Pinpoint the cell where the given text exists, returning its [x, y] midpoint coordinate. 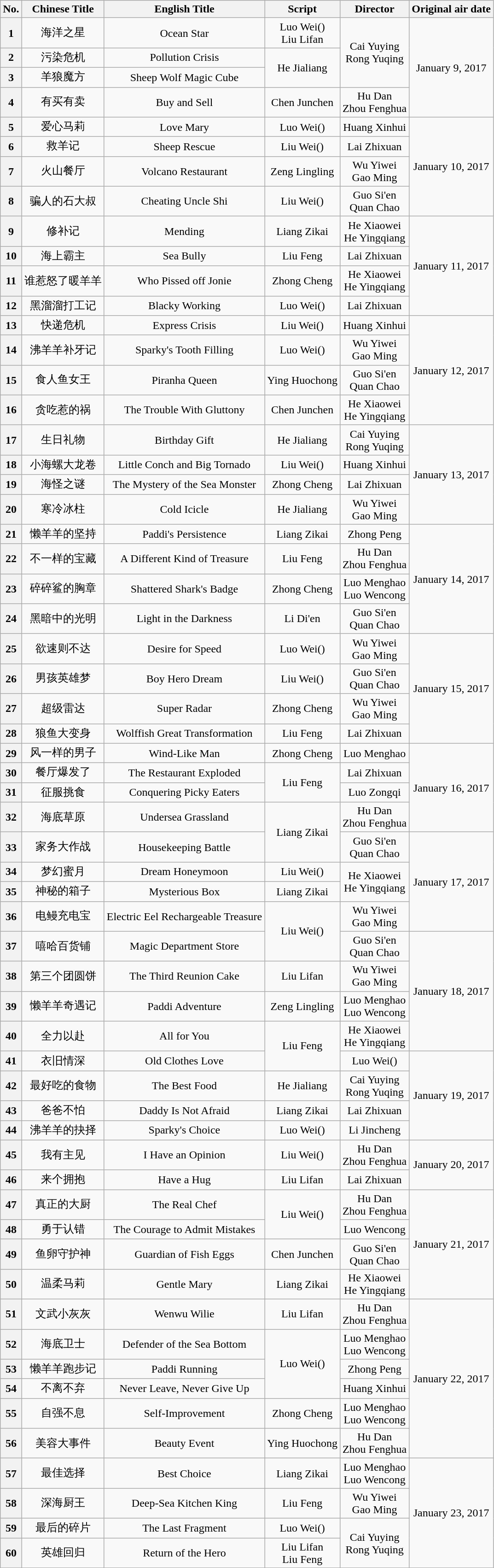
Shattered Shark's Badge [184, 589]
海洋之星 [63, 33]
The Courage to Admit Mistakes [184, 1229]
Cheating Uncle Shi [184, 201]
梦幻蜜月 [63, 872]
21 [11, 534]
碎碎鲨的胸章 [63, 589]
34 [11, 872]
不一样的宝藏 [63, 558]
January 16, 2017 [451, 788]
Daddy Is Not Afraid [184, 1110]
Little Conch and Big Tornado [184, 464]
No. [11, 9]
Deep-Sea Kitchen King [184, 1503]
最后的碎片 [63, 1528]
深海厨王 [63, 1503]
修补记 [63, 231]
美容大事件 [63, 1443]
男孩英雄梦 [63, 678]
45 [11, 1155]
Sheep Rescue [184, 147]
Buy and Sell [184, 102]
January 20, 2017 [451, 1165]
January 21, 2017 [451, 1245]
All for You [184, 1036]
Ocean Star [184, 33]
19 [11, 485]
The Last Fragment [184, 1528]
42 [11, 1086]
欲速则不达 [63, 649]
5 [11, 127]
January 19, 2017 [451, 1096]
Self-Improvement [184, 1414]
征服挑食 [63, 793]
Luo Zongqi [374, 793]
29 [11, 753]
Liu LifanLiu Feng [302, 1553]
Dream Honeymoon [184, 872]
黑溜溜打工记 [63, 306]
Electric Eel Rechargeable Treasure [184, 916]
7 [11, 171]
Director [374, 9]
Conquering Picky Eaters [184, 793]
Luo Menghao [374, 753]
46 [11, 1180]
Paddi Running [184, 1369]
Magic Department Store [184, 946]
懒羊羊跑步记 [63, 1369]
58 [11, 1503]
52 [11, 1344]
Housekeeping Battle [184, 847]
电鳗充电宝 [63, 916]
来个拥抱 [63, 1180]
Chinese Title [63, 9]
The Real Chef [184, 1204]
Boy Hero Dream [184, 678]
Express Crisis [184, 325]
救羊记 [63, 147]
53 [11, 1369]
January 23, 2017 [451, 1513]
10 [11, 256]
狼鱼大变身 [63, 734]
Sparky's Tooth Filling [184, 350]
The Third Reunion Cake [184, 976]
Cold Icicle [184, 509]
I Have an Opinion [184, 1155]
温柔马莉 [63, 1284]
26 [11, 678]
Sheep Wolf Magic Cube [184, 77]
8 [11, 201]
13 [11, 325]
神秘的箱子 [63, 891]
黑暗中的光明 [63, 618]
Defender of the Sea Bottom [184, 1344]
真正的大厨 [63, 1204]
生日礼物 [63, 440]
15 [11, 380]
39 [11, 1006]
January 14, 2017 [451, 579]
最佳选择 [63, 1474]
27 [11, 709]
35 [11, 891]
Li Jincheng [374, 1131]
16 [11, 410]
Mysterious Box [184, 891]
50 [11, 1284]
不离不弃 [63, 1389]
The Trouble With Gluttony [184, 410]
56 [11, 1443]
沸羊羊补牙记 [63, 350]
沸羊羊的抉择 [63, 1131]
懒羊羊奇遇记 [63, 1006]
The Restaurant Exploded [184, 773]
风一样的男子 [63, 753]
14 [11, 350]
36 [11, 916]
9 [11, 231]
Birthday Gift [184, 440]
Luo Wei()Liu Lifan [302, 33]
40 [11, 1036]
Super Radar [184, 709]
33 [11, 847]
我有主见 [63, 1155]
污染危机 [63, 58]
餐厅爆发了 [63, 773]
有买有卖 [63, 102]
Mending [184, 231]
小海螺大龙卷 [63, 464]
贪吃惹的祸 [63, 410]
羊狼魔方 [63, 77]
Gentle Mary [184, 1284]
30 [11, 773]
Wenwu Wilie [184, 1314]
第三个团圆饼 [63, 976]
51 [11, 1314]
Luo Wencong [374, 1229]
海上霸主 [63, 256]
衣旧情深 [63, 1061]
1 [11, 33]
17 [11, 440]
鱼卵守护神 [63, 1254]
Pollution Crisis [184, 58]
32 [11, 817]
骗人的石大叔 [63, 201]
2 [11, 58]
Li Di'en [302, 618]
28 [11, 734]
31 [11, 793]
57 [11, 1474]
38 [11, 976]
Blacky Working [184, 306]
自强不息 [63, 1414]
全力以赴 [63, 1036]
41 [11, 1061]
3 [11, 77]
60 [11, 1553]
Script [302, 9]
January 13, 2017 [451, 475]
食人鱼女王 [63, 380]
懒羊羊的坚持 [63, 534]
Light in the Darkness [184, 618]
Return of the Hero [184, 1553]
Paddi's Persistence [184, 534]
January 22, 2017 [451, 1379]
快递危机 [63, 325]
爸爸不怕 [63, 1110]
海怪之谜 [63, 485]
勇于认错 [63, 1229]
18 [11, 464]
20 [11, 509]
12 [11, 306]
55 [11, 1414]
49 [11, 1254]
Never Leave, Never Give Up [184, 1389]
Sparky's Choice [184, 1131]
谁惹怒了暖羊羊 [63, 281]
23 [11, 589]
24 [11, 618]
January 9, 2017 [451, 67]
54 [11, 1389]
January 10, 2017 [451, 167]
25 [11, 649]
A Different Kind of Treasure [184, 558]
Wind-Like Man [184, 753]
Piranha Queen [184, 380]
Guardian of Fish Eggs [184, 1254]
爱心马莉 [63, 127]
January 17, 2017 [451, 882]
海底卫士 [63, 1344]
Wolffish Great Transformation [184, 734]
Original air date [451, 9]
超级雷达 [63, 709]
January 12, 2017 [451, 370]
6 [11, 147]
59 [11, 1528]
37 [11, 946]
11 [11, 281]
海底草原 [63, 817]
47 [11, 1204]
January 18, 2017 [451, 991]
Who Pissed off Jonie [184, 281]
Old Clothes Love [184, 1061]
Paddi Adventure [184, 1006]
48 [11, 1229]
Desire for Speed [184, 649]
Beauty Event [184, 1443]
January 11, 2017 [451, 265]
22 [11, 558]
January 15, 2017 [451, 688]
44 [11, 1131]
Have a Hug [184, 1180]
English Title [184, 9]
寒冷冰柱 [63, 509]
嘻哈百货铺 [63, 946]
Volcano Restaurant [184, 171]
The Best Food [184, 1086]
Sea Bully [184, 256]
文武小灰灰 [63, 1314]
最好吃的食物 [63, 1086]
家务大作战 [63, 847]
Undersea Grassland [184, 817]
4 [11, 102]
43 [11, 1110]
火山餐厅 [63, 171]
Love Mary [184, 127]
英雄回归 [63, 1553]
The Mystery of the Sea Monster [184, 485]
Best Choice [184, 1474]
